Find where the given text appears and provide that cell's center as [x, y] coordinate. 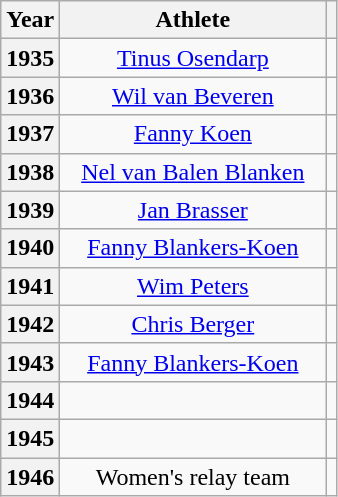
Nel van Balen Blanken [193, 172]
Wil van Beveren [193, 96]
Year [30, 20]
1943 [30, 362]
Tinus Osendarp [193, 58]
1935 [30, 58]
1937 [30, 134]
Athlete [193, 20]
Fanny Koen [193, 134]
Chris Berger [193, 324]
1940 [30, 248]
Wim Peters [193, 286]
Jan Brasser [193, 210]
1945 [30, 438]
Women's relay team [193, 477]
1941 [30, 286]
1944 [30, 400]
1939 [30, 210]
1946 [30, 477]
1936 [30, 96]
1938 [30, 172]
1942 [30, 324]
